Return (x, y) of the center of cell containing provided text 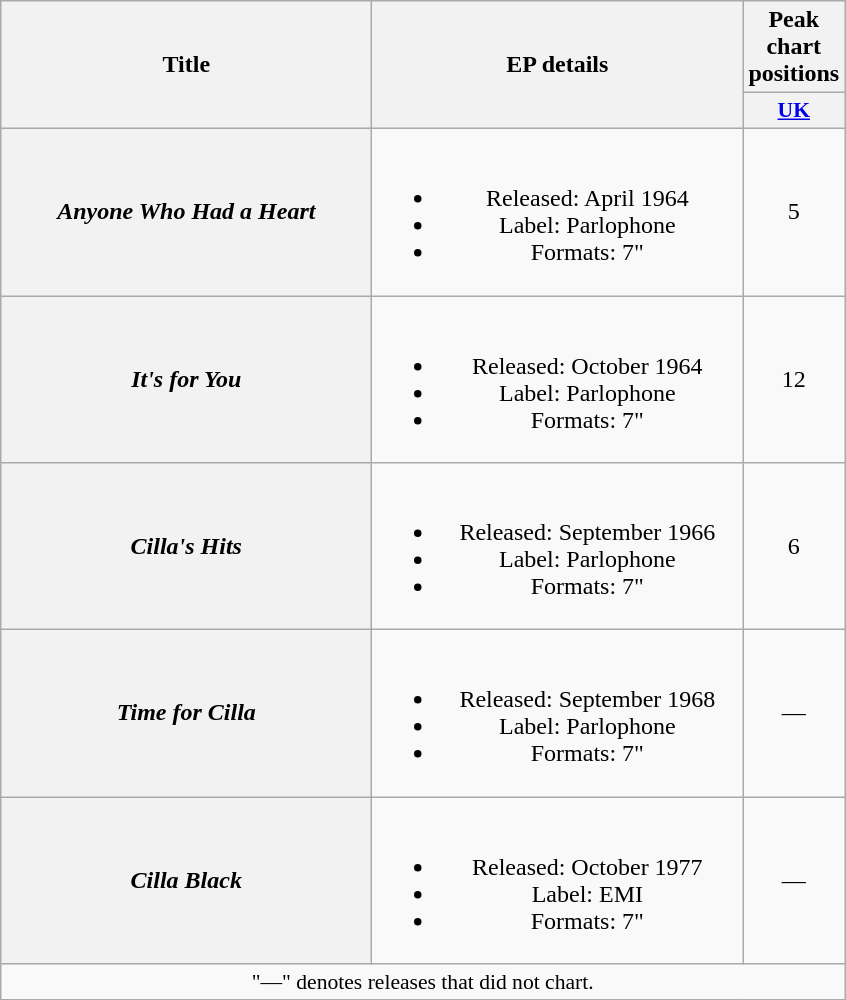
12 (794, 380)
Anyone Who Had a Heart (186, 212)
Released: October 1977Label: EMIFormats: 7" (558, 880)
5 (794, 212)
It's for You (186, 380)
Released: October 1964Label: ParlophoneFormats: 7" (558, 380)
EP details (558, 65)
Released: April 1964Label: ParlophoneFormats: 7" (558, 212)
Time for Cilla (186, 714)
Released: September 1966Label: ParlophoneFormats: 7" (558, 546)
Peak chart positions (794, 47)
Released: September 1968Label: ParlophoneFormats: 7" (558, 714)
6 (794, 546)
Cilla's Hits (186, 546)
UK (794, 111)
"—" denotes releases that did not chart. (423, 982)
Title (186, 65)
Cilla Black (186, 880)
